Output the (x, y) coordinate of the center of the cell containing the given text.  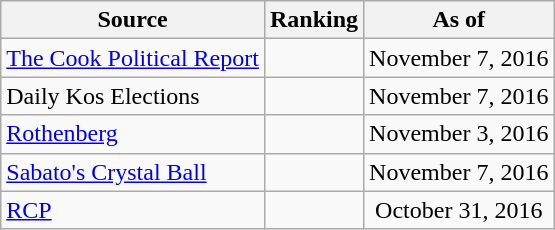
Sabato's Crystal Ball (133, 172)
Source (133, 20)
Ranking (314, 20)
November 3, 2016 (459, 134)
As of (459, 20)
RCP (133, 210)
Daily Kos Elections (133, 96)
Rothenberg (133, 134)
October 31, 2016 (459, 210)
The Cook Political Report (133, 58)
